Search for the cell housing the specified text and yield its [X, Y] center coordinate. 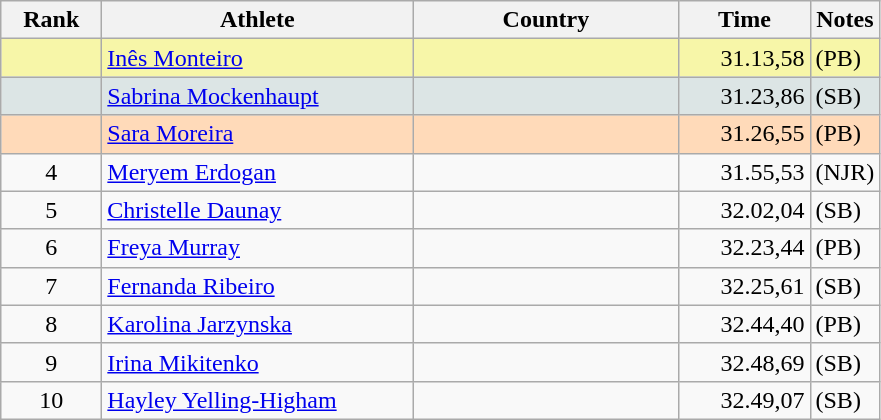
Freya Murray [258, 248]
(NJR) [845, 172]
Athlete [258, 20]
5 [52, 210]
Inês Monteiro [258, 58]
Sara Moreira [258, 134]
32.49,07 [744, 400]
Sabrina Mockenhaupt [258, 96]
Rank [52, 20]
9 [52, 362]
Irina Mikitenko [258, 362]
32.44,40 [744, 324]
Christelle Daunay [258, 210]
7 [52, 286]
32.02,04 [744, 210]
4 [52, 172]
Meryem Erdogan [258, 172]
31.13,58 [744, 58]
32.25,61 [744, 286]
32.23,44 [744, 248]
31.23,86 [744, 96]
Notes [845, 20]
32.48,69 [744, 362]
Karolina Jarzynska [258, 324]
Hayley Yelling-Higham [258, 400]
Country [546, 20]
31.26,55 [744, 134]
Fernanda Ribeiro [258, 286]
6 [52, 248]
8 [52, 324]
10 [52, 400]
Time [744, 20]
31.55,53 [744, 172]
